Extract the [X, Y] coordinate from the center of the cell holding the provided text.  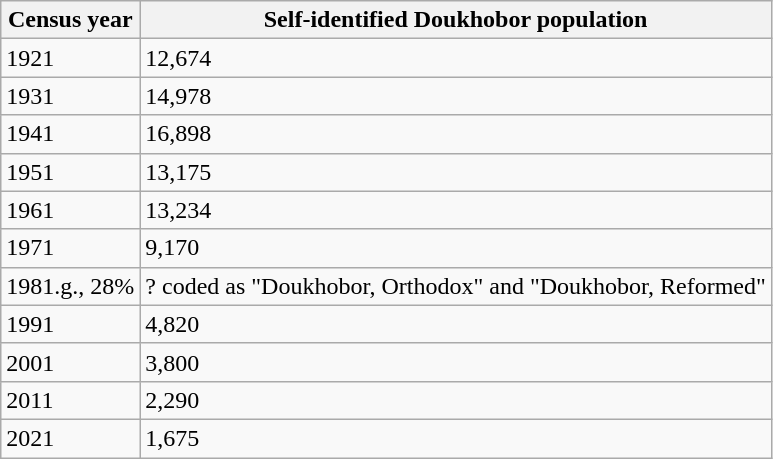
13,175 [456, 172]
4,820 [456, 324]
Census year [70, 20]
1921 [70, 58]
3,800 [456, 362]
14,978 [456, 96]
1,675 [456, 438]
1951 [70, 172]
2011 [70, 400]
13,234 [456, 210]
2,290 [456, 400]
1931 [70, 96]
? coded as "Doukhobor, Orthodox" and "Doukhobor, Reformed" [456, 286]
1981.g., 28% [70, 286]
1971 [70, 248]
1991 [70, 324]
Self-identified Doukhobor population [456, 20]
12,674 [456, 58]
1941 [70, 134]
2001 [70, 362]
1961 [70, 210]
2021 [70, 438]
16,898 [456, 134]
9,170 [456, 248]
